Return [X, Y] of the center of cell containing provided text 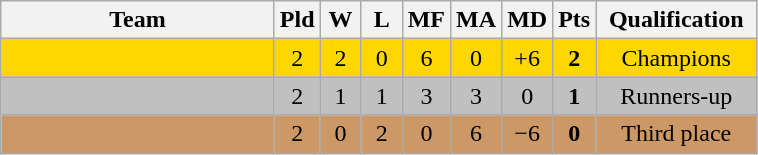
W [340, 20]
Third place [676, 134]
+6 [528, 58]
−6 [528, 134]
Champions [676, 58]
Pts [574, 20]
Team [138, 20]
Runners-up [676, 96]
L [382, 20]
MF [426, 20]
MD [528, 20]
Pld [297, 20]
MA [476, 20]
Qualification [676, 20]
